Output the (X, Y) coordinate of the center of the cell containing the given text.  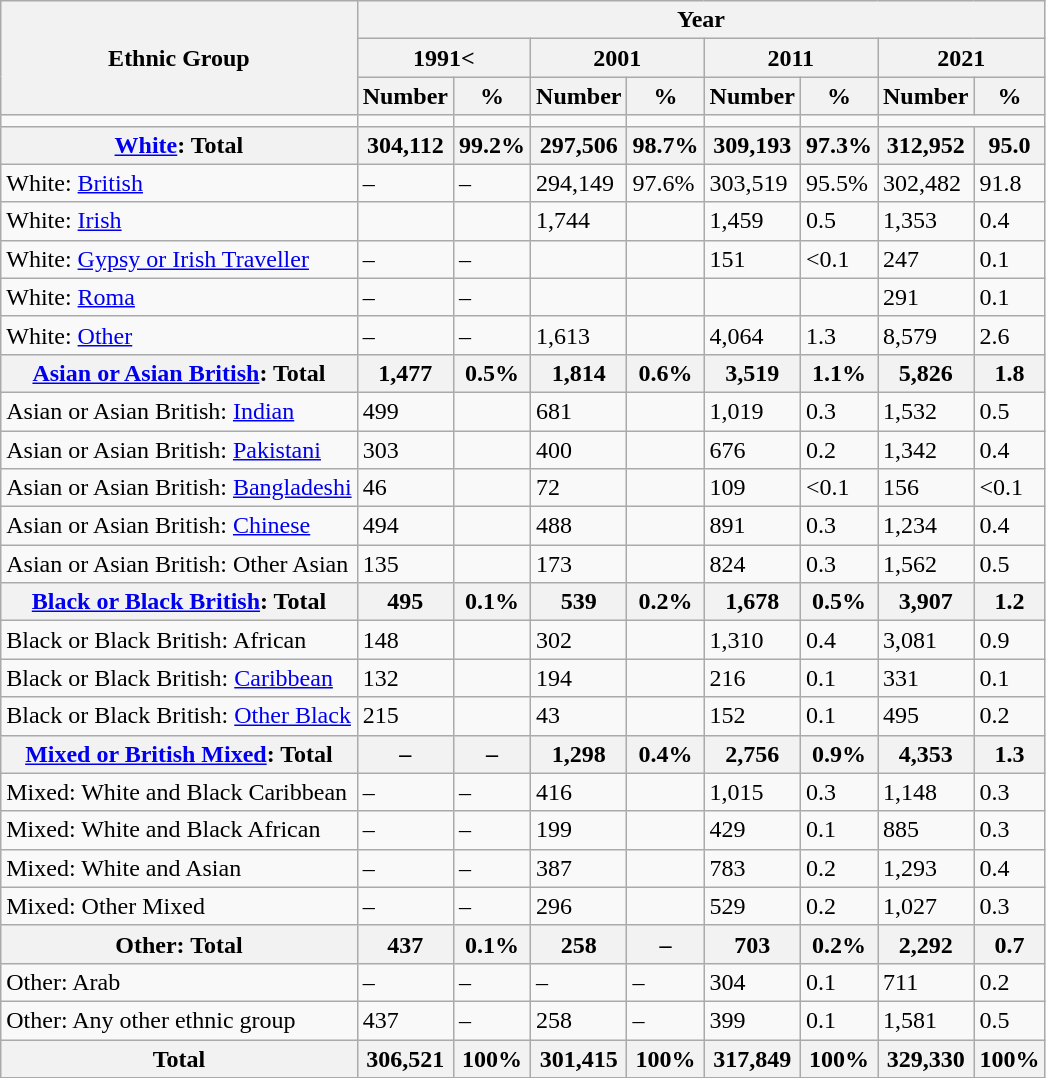
Other: Arab (179, 982)
1,581 (926, 1020)
399 (752, 1020)
1.1% (838, 373)
1,477 (405, 373)
95.5% (838, 183)
1,293 (926, 868)
173 (579, 564)
1,459 (752, 221)
783 (752, 868)
891 (752, 526)
291 (926, 297)
148 (405, 640)
46 (405, 488)
135 (405, 564)
White: British (179, 183)
2.6 (1010, 335)
1,613 (579, 335)
Black or Black British: Caribbean (179, 678)
Asian or Asian British: Other Asian (179, 564)
312,952 (926, 145)
99.2% (492, 145)
1,744 (579, 221)
43 (579, 716)
824 (752, 564)
216 (752, 678)
681 (579, 411)
1,562 (926, 564)
Asian or Asian British: Pakistani (179, 449)
306,521 (405, 1059)
Mixed or British Mixed: Total (179, 754)
529 (752, 906)
303 (405, 449)
1,027 (926, 906)
247 (926, 259)
2001 (618, 58)
1,342 (926, 449)
2,292 (926, 944)
1,310 (752, 640)
1,019 (752, 411)
387 (579, 868)
1,532 (926, 411)
Total (179, 1059)
400 (579, 449)
72 (579, 488)
294,149 (579, 183)
429 (752, 830)
1,298 (579, 754)
Asian or Asian British: Chinese (179, 526)
1,148 (926, 792)
1.8 (1010, 373)
Year (701, 20)
329,330 (926, 1059)
Black or Black British: African (179, 640)
91.8 (1010, 183)
297,506 (579, 145)
2011 (790, 58)
98.7% (666, 145)
331 (926, 678)
156 (926, 488)
8,579 (926, 335)
95.0 (1010, 145)
Asian or Asian British: Total (179, 373)
303,519 (752, 183)
152 (752, 716)
1,353 (926, 221)
White: Gypsy or Irish Traveller (179, 259)
1,015 (752, 792)
Mixed: White and Black Caribbean (179, 792)
194 (579, 678)
304 (752, 982)
97.3% (838, 145)
Ethnic Group (179, 58)
Black or Black British: Total (179, 602)
Mixed: Other Mixed (179, 906)
0.9% (838, 754)
109 (752, 488)
3,907 (926, 602)
676 (752, 449)
151 (752, 259)
703 (752, 944)
White: Roma (179, 297)
4,353 (926, 754)
3,519 (752, 373)
488 (579, 526)
215 (405, 716)
885 (926, 830)
Other: Any other ethnic group (179, 1020)
199 (579, 830)
Asian or Asian British: Bangladeshi (179, 488)
0.7 (1010, 944)
711 (926, 982)
Asian or Asian British: Indian (179, 411)
301,415 (579, 1059)
0.6% (666, 373)
416 (579, 792)
296 (579, 906)
Mixed: White and Black African (179, 830)
1991< (444, 58)
2021 (962, 58)
0.4% (666, 754)
132 (405, 678)
302 (579, 640)
4,064 (752, 335)
1,814 (579, 373)
539 (579, 602)
317,849 (752, 1059)
302,482 (926, 183)
0.9 (1010, 640)
White: Irish (179, 221)
1,234 (926, 526)
97.6% (666, 183)
309,193 (752, 145)
1,678 (752, 602)
494 (405, 526)
499 (405, 411)
White: Total (179, 145)
3,081 (926, 640)
Black or Black British: Other Black (179, 716)
5,826 (926, 373)
White: Other (179, 335)
304,112 (405, 145)
2,756 (752, 754)
Other: Total (179, 944)
Mixed: White and Asian (179, 868)
1.2 (1010, 602)
